Return (x, y) of the center of cell containing provided text 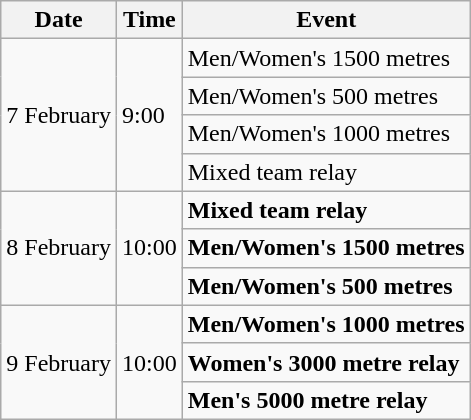
Women's 3000 metre relay (326, 362)
Event (326, 20)
Men's 5000 metre relay (326, 400)
Date (59, 20)
8 February (59, 248)
9:00 (149, 115)
7 February (59, 115)
Time (149, 20)
9 February (59, 362)
